Identify which cell holds the provided text, then report its [x, y] central coordinate. 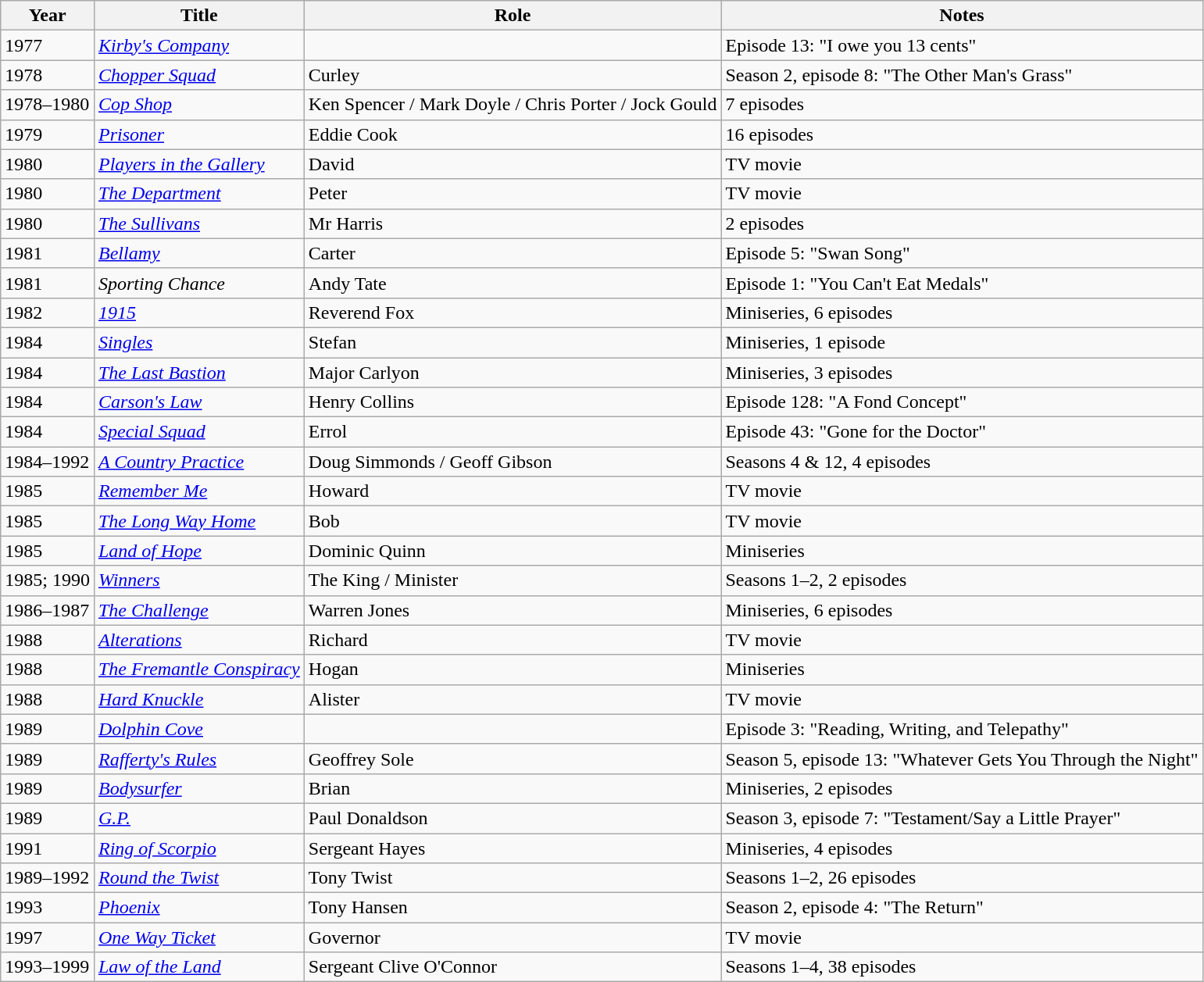
Land of Hope [198, 551]
Miniseries, 1 episode [962, 342]
Cop Shop [198, 105]
Season 2, episode 4: "The Return" [962, 908]
1985; 1990 [48, 580]
16 episodes [962, 134]
Seasons 1–4, 38 episodes [962, 967]
Alterations [198, 640]
Miniseries, 2 episodes [962, 788]
Richard [513, 640]
Sergeant Hayes [513, 848]
The Department [198, 194]
Chopper Squad [198, 75]
1978–1980 [48, 105]
1993 [48, 908]
1977 [48, 45]
Brian [513, 788]
1984–1992 [48, 462]
Episode 13: "I owe you 13 cents" [962, 45]
Errol [513, 432]
Title [198, 16]
The Challenge [198, 610]
Governor [513, 937]
Remember Me [198, 491]
David [513, 164]
The Sullivans [198, 223]
Sergeant Clive O'Connor [513, 967]
1978 [48, 75]
Episode 1: "You Can't Eat Medals" [962, 283]
Episode 128: "A Fond Concept" [962, 402]
Singles [198, 342]
1979 [48, 134]
Seasons 1–2, 2 episodes [962, 580]
Warren Jones [513, 610]
Phoenix [198, 908]
2 episodes [962, 223]
One Way Ticket [198, 937]
Henry Collins [513, 402]
1986–1987 [48, 610]
1997 [48, 937]
Hogan [513, 670]
Major Carlyon [513, 373]
Andy Tate [513, 283]
1982 [48, 312]
Special Squad [198, 432]
Round the Twist [198, 878]
Seasons 1–2, 26 episodes [962, 878]
Dominic Quinn [513, 551]
Episode 3: "Reading, Writing, and Telepathy" [962, 729]
Episode 5: "Swan Song" [962, 253]
Players in the Gallery [198, 164]
Rafferty's Rules [198, 759]
Tony Twist [513, 878]
Season 5, episode 13: "Whatever Gets You Through the Night" [962, 759]
Prisoner [198, 134]
Episode 43: "Gone for the Doctor" [962, 432]
Miniseries, 4 episodes [962, 848]
Notes [962, 16]
G.P. [198, 818]
Dolphin Cove [198, 729]
Bellamy [198, 253]
Howard [513, 491]
Carter [513, 253]
Carson's Law [198, 402]
Sporting Chance [198, 283]
The King / Minister [513, 580]
Winners [198, 580]
1993–1999 [48, 967]
Law of the Land [198, 967]
1989–1992 [48, 878]
Bob [513, 521]
Hard Knuckle [198, 699]
The Long Way Home [198, 521]
Ring of Scorpio [198, 848]
Seasons 4 & 12, 4 episodes [962, 462]
Geoffrey Sole [513, 759]
Year [48, 16]
7 episodes [962, 105]
Curley [513, 75]
A Country Practice [198, 462]
Role [513, 16]
1991 [48, 848]
Stefan [513, 342]
The Fremantle Conspiracy [198, 670]
Season 3, episode 7: "Testament/Say a Little Prayer" [962, 818]
Mr Harris [513, 223]
Alister [513, 699]
Kirby's Company [198, 45]
Season 2, episode 8: "The Other Man's Grass" [962, 75]
Tony Hansen [513, 908]
Miniseries, 3 episodes [962, 373]
The Last Bastion [198, 373]
1915 [198, 312]
Paul Donaldson [513, 818]
Doug Simmonds / Geoff Gibson [513, 462]
Reverend Fox [513, 312]
Bodysurfer [198, 788]
Ken Spencer / Mark Doyle / Chris Porter / Jock Gould [513, 105]
Eddie Cook [513, 134]
Peter [513, 194]
